Return the [x, y] coordinate for the center point of the cell that contains the specified text.  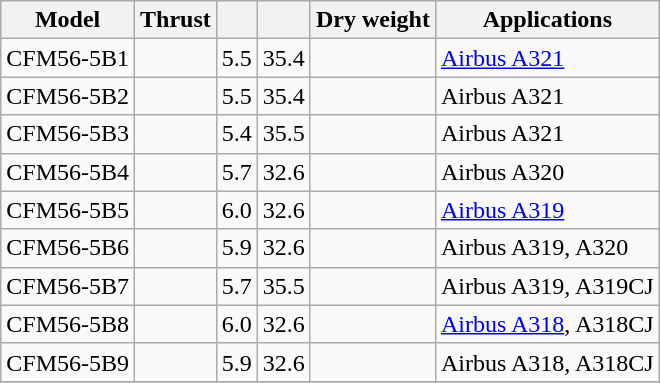
Airbus A319, A320 [547, 248]
Applications [547, 20]
Thrust [176, 20]
5.4 [236, 134]
CFM56-5B1 [68, 58]
CFM56-5B3 [68, 134]
Airbus A320 [547, 172]
CFM56-5B9 [68, 362]
CFM56-5B2 [68, 96]
CFM56-5B7 [68, 286]
Airbus A319 [547, 210]
CFM56-5B8 [68, 324]
CFM56-5B4 [68, 172]
CFM56-5B6 [68, 248]
Dry weight [372, 20]
Airbus A319, A319CJ [547, 286]
CFM56-5B5 [68, 210]
Model [68, 20]
